Search for the cell housing the specified text and yield its (x, y) center coordinate. 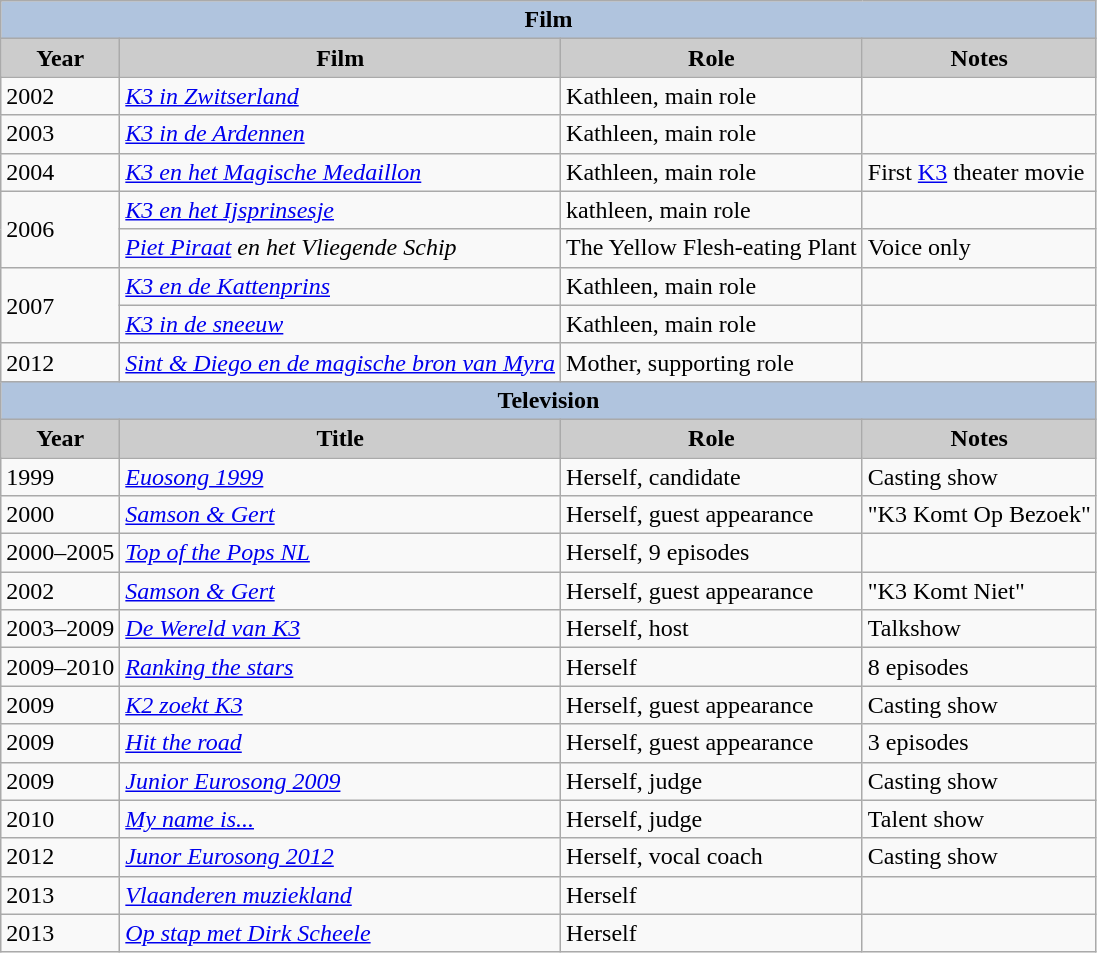
K3 en het Magische Medaillon (340, 172)
Title (340, 438)
2003–2009 (60, 629)
K2 zoekt K3 (340, 705)
Vlaanderen muziekland (340, 895)
2006 (60, 229)
1999 (60, 477)
Mother, supporting role (712, 362)
"K3 Komt Op Bezoek" (979, 515)
K3 en de Kattenprins (340, 286)
Top of the Pops NL (340, 553)
2000 (60, 515)
Euosong 1999 (340, 477)
K3 in de sneeuw (340, 324)
Talkshow (979, 629)
3 episodes (979, 743)
2004 (60, 172)
Herself, host (712, 629)
2007 (60, 305)
De Wereld van K3 (340, 629)
Op stap met Dirk Scheele (340, 933)
Television (548, 400)
Herself, 9 episodes (712, 553)
Junior Eurosong 2009 (340, 781)
My name is... (340, 819)
The Yellow Flesh-eating Plant (712, 248)
Piet Piraat en het Vliegende Schip (340, 248)
K3 in de Ardennen (340, 134)
"K3 Komt Niet" (979, 591)
2003 (60, 134)
Junor Eurosong 2012 (340, 857)
Talent show (979, 819)
2000–2005 (60, 553)
First K3 theater movie (979, 172)
8 episodes (979, 667)
Ranking the stars (340, 667)
Hit the road (340, 743)
kathleen, main role (712, 210)
Herself, vocal coach (712, 857)
K3 in Zwitserland (340, 96)
Herself, candidate (712, 477)
2010 (60, 819)
K3 en het Ijsprinsesje (340, 210)
Voice only (979, 248)
2009–2010 (60, 667)
Sint & Diego en de magische bron van Myra (340, 362)
